Provide the (x, y) coordinate of the cell's center where the given text is located.  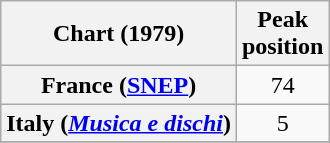
74 (282, 85)
France (SNEP) (119, 85)
Chart (1979) (119, 34)
5 (282, 123)
Italy (Musica e dischi) (119, 123)
Peakposition (282, 34)
